Find where the given text appears and provide that cell's center as (X, Y) coordinate. 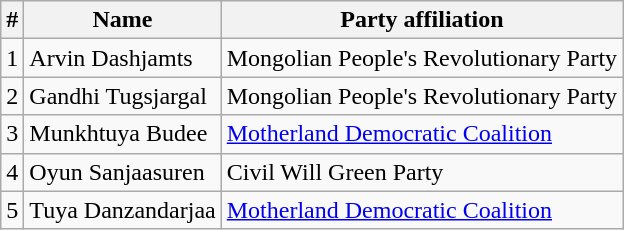
4 (12, 172)
Munkhtuya Budee (122, 134)
2 (12, 96)
Arvin Dashjamts (122, 58)
5 (12, 210)
1 (12, 58)
Tuya Danzandarjaa (122, 210)
Party affiliation (422, 20)
# (12, 20)
Civil Will Green Party (422, 172)
Oyun Sanjaasuren (122, 172)
Name (122, 20)
3 (12, 134)
Gandhi Tugsjargal (122, 96)
